Provide the [X, Y] coordinate of the cell's center where the given text is located.  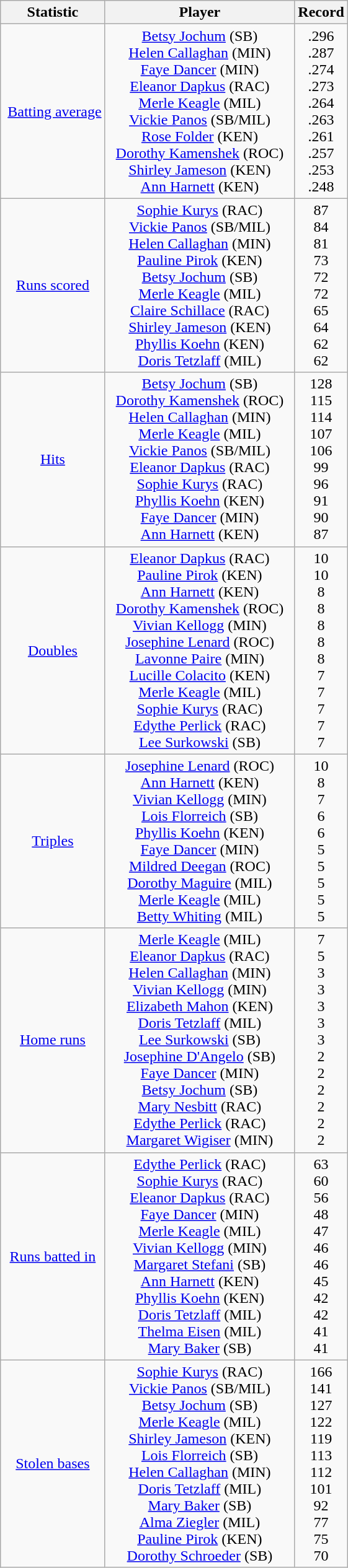
Runs batted in [53, 1256]
Record [321, 12]
Home runs [53, 1040]
Hits [53, 460]
16614112712211911311210192777570 [321, 1463]
1281151141071069996919087 [321, 460]
Doubles [53, 650]
10876655555 [321, 841]
Statistic [53, 12]
Batting average [53, 112]
87848173727265646262 [321, 285]
10108888877777 [321, 650]
Stolen bases [53, 1463]
636056484746464542424141 [321, 1256]
Triples [53, 841]
Runs scored [53, 285]
Player [200, 12]
.296.287.274.273.264.263.261.257.253.248 [321, 112]
7533333222222 [321, 1040]
